For the text-containing cell, return its midpoint in [X, Y] coordinate format. 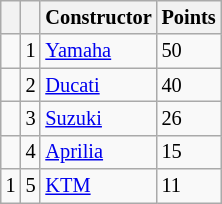
5 [31, 186]
2 [31, 85]
KTM [98, 186]
26 [189, 118]
50 [189, 51]
Points [189, 17]
Yamaha [98, 51]
15 [189, 152]
Suzuki [98, 118]
11 [189, 186]
Constructor [98, 17]
40 [189, 85]
Aprilia [98, 152]
4 [31, 152]
3 [31, 118]
Ducati [98, 85]
